Detect which cell encompasses the target text, then output its (x, y) center coordinate. 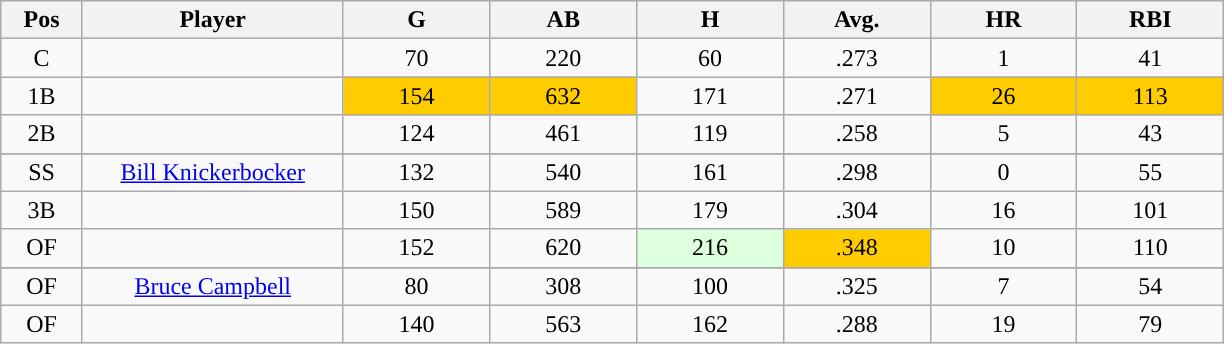
60 (710, 58)
150 (416, 210)
80 (416, 286)
3B (42, 210)
.348 (856, 248)
.273 (856, 58)
Avg. (856, 20)
55 (1150, 172)
1B (42, 96)
.304 (856, 210)
SS (42, 172)
C (42, 58)
Player (212, 20)
132 (416, 172)
110 (1150, 248)
1 (1004, 58)
124 (416, 134)
7 (1004, 286)
.298 (856, 172)
563 (564, 324)
70 (416, 58)
54 (1150, 286)
.271 (856, 96)
140 (416, 324)
179 (710, 210)
5 (1004, 134)
220 (564, 58)
0 (1004, 172)
461 (564, 134)
154 (416, 96)
Pos (42, 20)
16 (1004, 210)
79 (1150, 324)
Bruce Campbell (212, 286)
26 (1004, 96)
152 (416, 248)
.288 (856, 324)
113 (1150, 96)
43 (1150, 134)
171 (710, 96)
G (416, 20)
19 (1004, 324)
2B (42, 134)
632 (564, 96)
100 (710, 286)
Bill Knickerbocker (212, 172)
119 (710, 134)
308 (564, 286)
H (710, 20)
540 (564, 172)
216 (710, 248)
161 (710, 172)
41 (1150, 58)
.325 (856, 286)
AB (564, 20)
101 (1150, 210)
620 (564, 248)
10 (1004, 248)
RBI (1150, 20)
589 (564, 210)
HR (1004, 20)
.258 (856, 134)
162 (710, 324)
